Provide the [X, Y] coordinate of the cell's center where the given text is located.  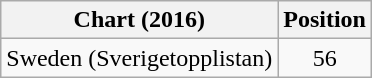
Position [325, 20]
Chart (2016) [140, 20]
Sweden (Sverigetopplistan) [140, 58]
56 [325, 58]
